From the cell containing the given text, extract its center point as [X, Y] coordinate. 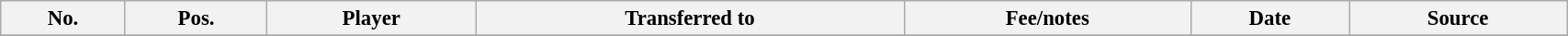
Source [1459, 18]
Player [371, 18]
Pos. [197, 18]
No. [62, 18]
Date [1269, 18]
Fee/notes [1047, 18]
Transferred to [691, 18]
